From the cell containing the given text, extract its center point as (X, Y) coordinate. 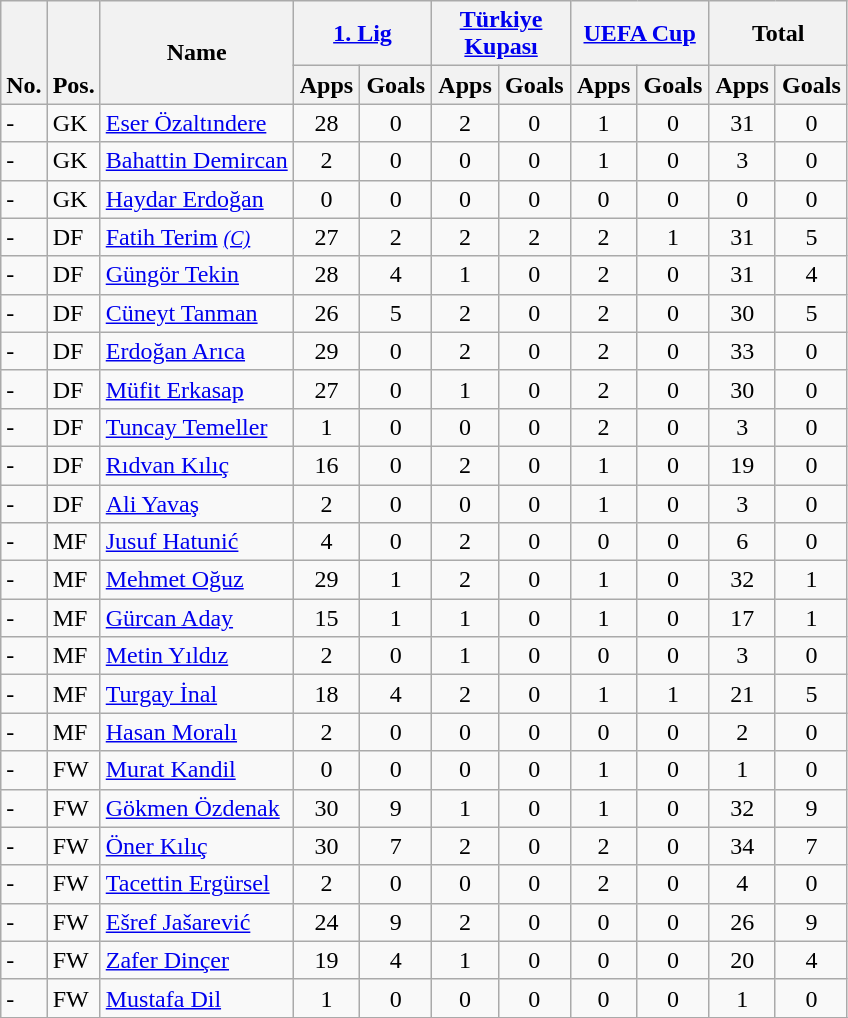
Tacettin Ergürsel (196, 884)
Fatih Terim (C) (196, 237)
6 (742, 542)
34 (742, 846)
No. (24, 52)
21 (742, 694)
Zafer Dinçer (196, 960)
Bahattin Demircan (196, 161)
UEFA Cup (640, 34)
Eser Özaltındere (196, 123)
16 (326, 465)
Haydar Erdoğan (196, 199)
Murat Kandil (196, 770)
Jusuf Hatunić (196, 542)
Müfit Erkasap (196, 389)
24 (326, 922)
Öner Kılıç (196, 846)
Rıdvan Kılıç (196, 465)
Güngör Tekin (196, 275)
Mehmet Oğuz (196, 580)
Türkiye Kupası (502, 34)
33 (742, 351)
Pos. (74, 52)
Ali Yavaş (196, 503)
18 (326, 694)
Gürcan Aday (196, 618)
Erdoğan Arıca (196, 351)
Ešref Jašarević (196, 922)
Cüneyt Tanman (196, 313)
Name (196, 52)
Mustafa Dil (196, 998)
Total (778, 34)
Hasan Moralı (196, 732)
17 (742, 618)
Gökmen Özdenak (196, 808)
15 (326, 618)
Tuncay Temeller (196, 427)
20 (742, 960)
Turgay İnal (196, 694)
1. Lig (362, 34)
Metin Yıldız (196, 656)
